Capture the cell that displays the provided text and extract its [X, Y] central coordinate. 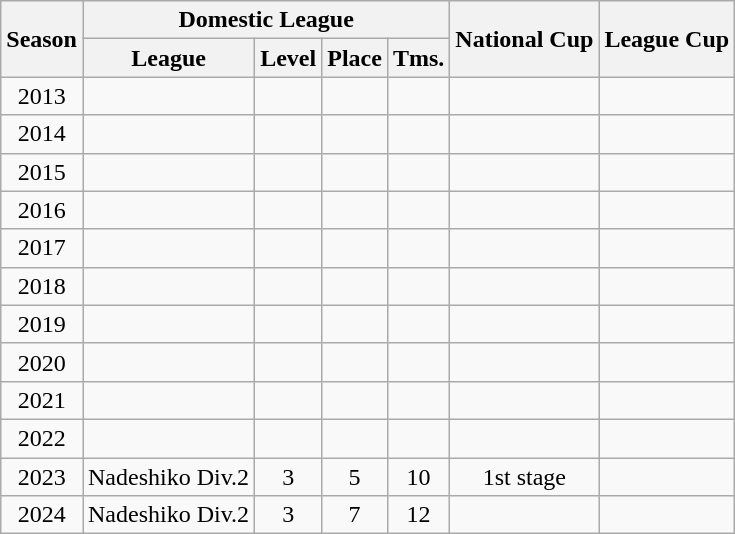
Place [355, 58]
2021 [42, 400]
2016 [42, 210]
7 [355, 515]
1st stage [524, 477]
12 [418, 515]
Season [42, 39]
2020 [42, 362]
2013 [42, 96]
Tms. [418, 58]
5 [355, 477]
League Cup [667, 39]
2024 [42, 515]
2018 [42, 286]
2015 [42, 172]
10 [418, 477]
Domestic League [266, 20]
National Cup [524, 39]
League [168, 58]
2014 [42, 134]
2019 [42, 324]
2023 [42, 477]
2022 [42, 438]
Level [288, 58]
2017 [42, 248]
